Pinpoint the cell where the given text exists, returning its [x, y] midpoint coordinate. 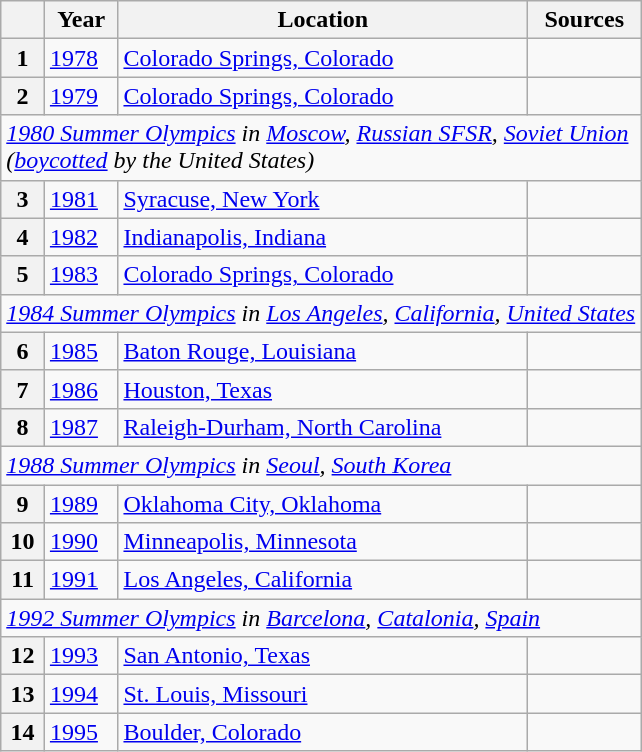
1992 Summer Olympics in Barcelona, Catalonia, Spain [321, 618]
1990 [81, 542]
10 [23, 542]
1995 [81, 732]
1987 [81, 427]
1993 [81, 656]
Minneapolis, Minnesota [323, 542]
1979 [81, 96]
Houston, Texas [323, 389]
13 [23, 694]
San Antonio, Texas [323, 656]
2 [23, 96]
Indianapolis, Indiana [323, 237]
1980 Summer Olympics in Moscow, Russian SFSR, Soviet Union(boycotted by the United States) [321, 148]
Oklahoma City, Oklahoma [323, 503]
1984 Summer Olympics in Los Angeles, California, United States [321, 313]
1994 [81, 694]
1985 [81, 351]
3 [23, 199]
1983 [81, 275]
Los Angeles, California [323, 580]
6 [23, 351]
Year [81, 20]
1988 Summer Olympics in Seoul, South Korea [321, 465]
7 [23, 389]
1 [23, 58]
St. Louis, Missouri [323, 694]
12 [23, 656]
1989 [81, 503]
Baton Rouge, Louisiana [323, 351]
4 [23, 237]
1991 [81, 580]
9 [23, 503]
Syracuse, New York [323, 199]
1978 [81, 58]
Location [323, 20]
1982 [81, 237]
Boulder, Colorado [323, 732]
1981 [81, 199]
14 [23, 732]
Sources [584, 20]
11 [23, 580]
8 [23, 427]
1986 [81, 389]
5 [23, 275]
Raleigh-Durham, North Carolina [323, 427]
